Find where the given text appears and provide that cell's center as (X, Y) coordinate. 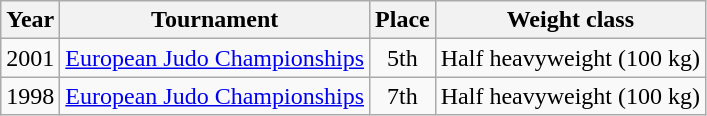
Place (403, 20)
Weight class (570, 20)
7th (403, 96)
2001 (30, 58)
Tournament (215, 20)
5th (403, 58)
1998 (30, 96)
Year (30, 20)
